Return the [x, y] coordinate for the center point of the cell that contains the specified text.  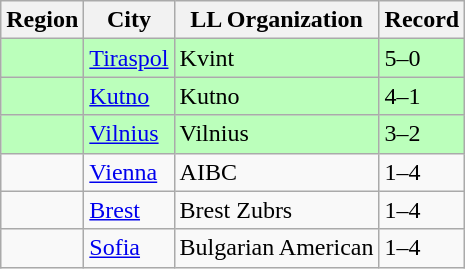
Brest Zubrs [276, 210]
Vienna [129, 172]
Sofia [129, 248]
LL Organization [276, 20]
Tiraspol [129, 58]
AIBC [276, 172]
Region [42, 20]
Record [422, 20]
Bulgarian American [276, 248]
Kvint [276, 58]
City [129, 20]
3–2 [422, 134]
Brest [129, 210]
4–1 [422, 96]
5–0 [422, 58]
